Locate the cell with the specified text and output its [x, y] center coordinate. 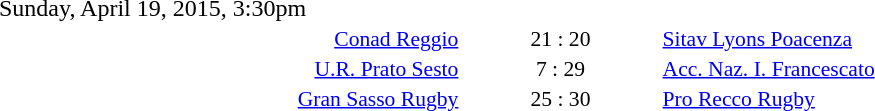
21 : 20 [560, 38]
7 : 29 [560, 68]
